Locate the cell with the specified text and output its [X, Y] center coordinate. 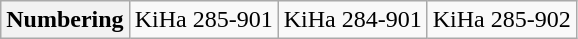
KiHa 285-902 [502, 20]
KiHa 285-901 [204, 20]
KiHa 284-901 [352, 20]
Numbering [65, 20]
